Locate the cell with the specified text and output its (x, y) center coordinate. 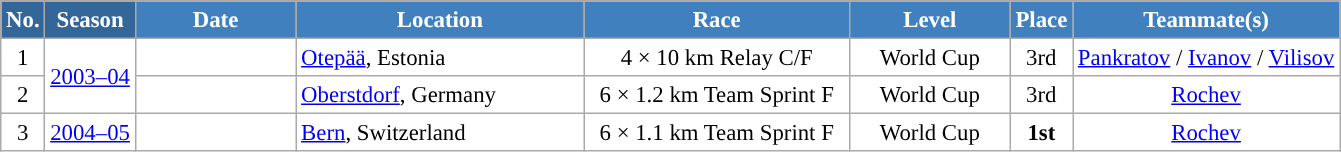
Place (1041, 20)
Pankratov / Ivanov / Vilisov (1206, 58)
6 × 1.1 km Team Sprint F (717, 133)
2003–04 (90, 76)
6 × 1.2 km Team Sprint F (717, 95)
Oberstdorf, Germany (440, 95)
Date (216, 20)
Teammate(s) (1206, 20)
Location (440, 20)
Season (90, 20)
1 (23, 58)
2 (23, 95)
Race (717, 20)
Level (930, 20)
2004–05 (90, 133)
No. (23, 20)
Otepää, Estonia (440, 58)
4 × 10 km Relay C/F (717, 58)
1st (1041, 133)
3 (23, 133)
Bern, Switzerland (440, 133)
